Return the [x, y] coordinate for the center point of the cell that contains the specified text.  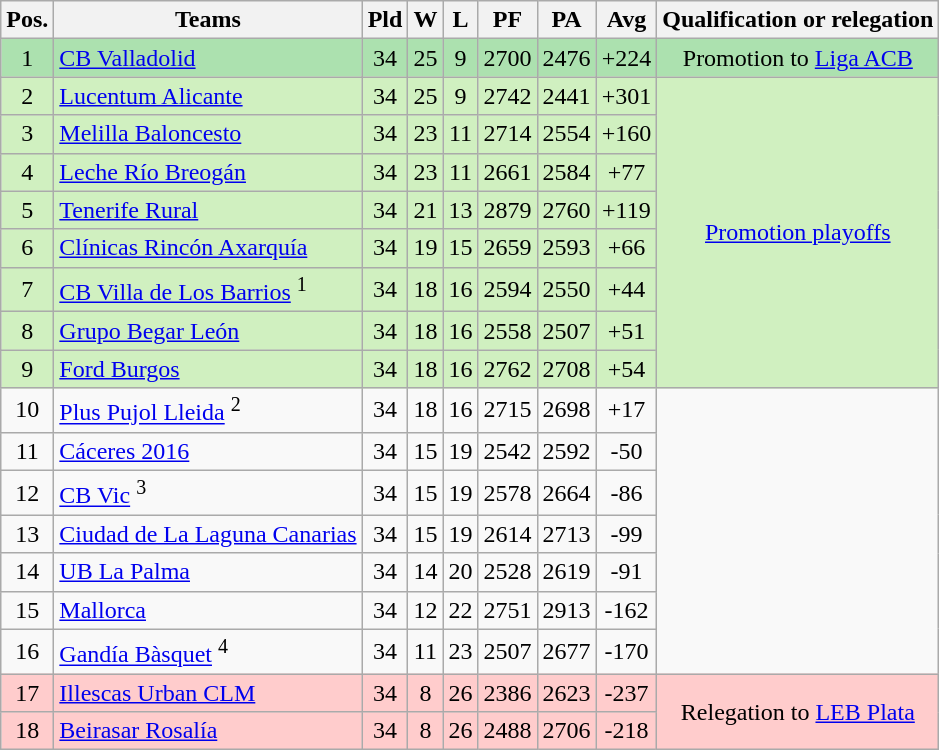
+51 [626, 331]
Tenerife Rural [208, 210]
2661 [508, 172]
2760 [566, 210]
+66 [626, 248]
2619 [566, 572]
Teams [208, 20]
Relegation to LEB Plata [798, 712]
Qualification or relegation [798, 20]
3 [28, 134]
Beirasar Rosalía [208, 731]
+44 [626, 290]
2 [28, 96]
Ciudad de La Laguna Canarias [208, 534]
6 [28, 248]
2554 [566, 134]
-162 [626, 610]
2659 [508, 248]
CB Valladolid [208, 58]
2715 [508, 410]
2713 [566, 534]
UB La Palma [208, 572]
2441 [566, 96]
2706 [566, 731]
Plus Pujol Lleida 2 [208, 410]
2762 [508, 369]
CB Vic 3 [208, 492]
2542 [508, 451]
20 [460, 572]
17 [28, 693]
2593 [566, 248]
2584 [566, 172]
2614 [508, 534]
+54 [626, 369]
2592 [566, 451]
2698 [566, 410]
Mallorca [208, 610]
2879 [508, 210]
-99 [626, 534]
L [460, 20]
Avg [626, 20]
PA [566, 20]
Grupo Begar León [208, 331]
+17 [626, 410]
+77 [626, 172]
-218 [626, 731]
2623 [566, 693]
2558 [508, 331]
+301 [626, 96]
CB Villa de Los Barrios 1 [208, 290]
+224 [626, 58]
2714 [508, 134]
Lucentum Alicante [208, 96]
22 [460, 610]
1 [28, 58]
2708 [566, 369]
Pld [385, 20]
Promotion to Liga ACB [798, 58]
Cáceres 2016 [208, 451]
2528 [508, 572]
Gandía Bàsquet 4 [208, 652]
Melilla Baloncesto [208, 134]
-237 [626, 693]
Pos. [28, 20]
2664 [566, 492]
Clínicas Rincón Axarquía [208, 248]
+160 [626, 134]
4 [28, 172]
2751 [508, 610]
21 [426, 210]
10 [28, 410]
W [426, 20]
Leche Río Breogán [208, 172]
-50 [626, 451]
2550 [566, 290]
-86 [626, 492]
Illescas Urban CLM [208, 693]
2913 [566, 610]
2386 [508, 693]
2578 [508, 492]
7 [28, 290]
2677 [566, 652]
Promotion playoffs [798, 232]
PF [508, 20]
2700 [508, 58]
-91 [626, 572]
2488 [508, 731]
2476 [566, 58]
2742 [508, 96]
2594 [508, 290]
-170 [626, 652]
5 [28, 210]
Ford Burgos [208, 369]
+119 [626, 210]
